Detect which cell encompasses the target text, then output its [X, Y] center coordinate. 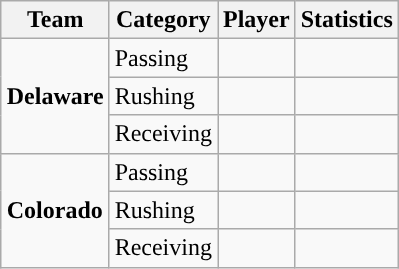
Category [163, 20]
Delaware [55, 96]
Statistics [346, 20]
Player [257, 20]
Colorado [55, 210]
Team [55, 20]
